Extract the [x, y] coordinate from the center of the cell holding the provided text.  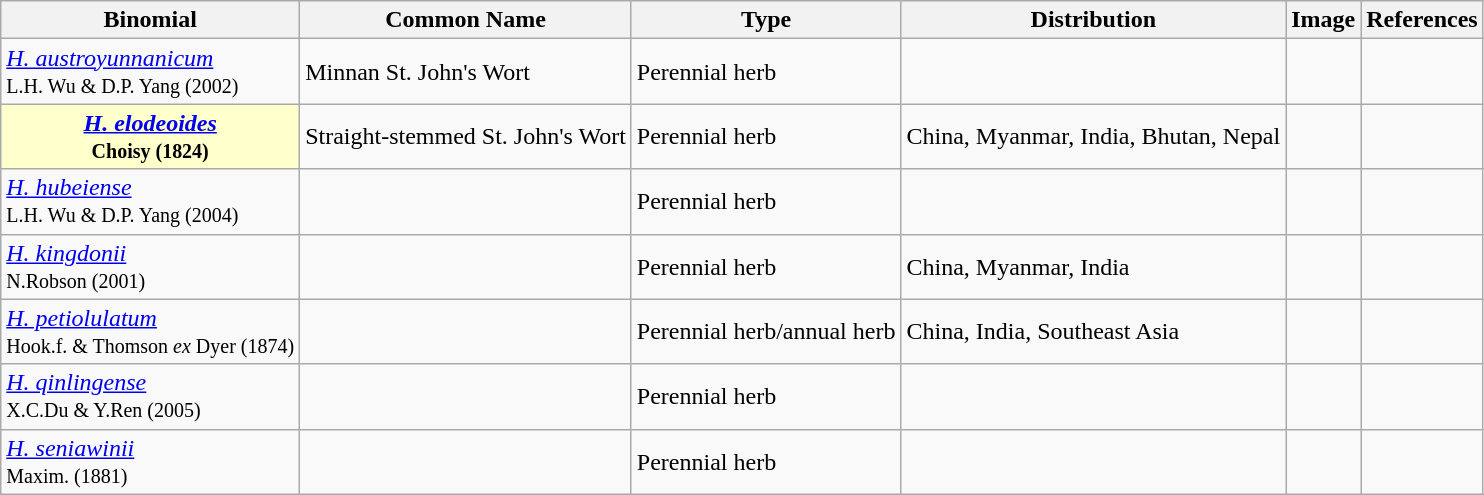
References [1422, 20]
China, Myanmar, India, Bhutan, Nepal [1094, 136]
H. seniawiniiMaxim. (1881) [150, 462]
Perennial herb/annual herb [766, 332]
Common Name [466, 20]
Type [766, 20]
H. elodeoidesChoisy (1824) [150, 136]
Distribution [1094, 20]
H. austroyunnanicumL.H. Wu & D.P. Yang (2002) [150, 72]
China, Myanmar, India [1094, 266]
Binomial [150, 20]
H. hubeienseL.H. Wu & D.P. Yang (2004) [150, 202]
Minnan St. John's Wort [466, 72]
H. petiolulatumHook.f. & Thomson ex Dyer (1874) [150, 332]
H. qinlingenseX.C.Du & Y.Ren (2005) [150, 396]
H. kingdoniiN.Robson (2001) [150, 266]
Straight-stemmed St. John's Wort [466, 136]
Image [1324, 20]
China, India, Southeast Asia [1094, 332]
